From the cell containing the given text, extract its center point as (X, Y) coordinate. 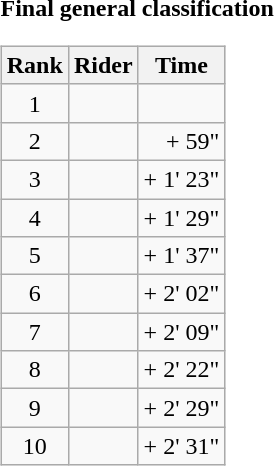
+ 1' 37" (182, 256)
+ 2' 09" (182, 332)
4 (34, 217)
5 (34, 256)
9 (34, 408)
+ 2' 02" (182, 294)
+ 2' 31" (182, 446)
+ 2' 22" (182, 370)
Rank (34, 65)
8 (34, 370)
+ 1' 29" (182, 217)
+ 1' 23" (182, 179)
+ 2' 29" (182, 408)
7 (34, 332)
3 (34, 179)
2 (34, 141)
6 (34, 294)
+ 59" (182, 141)
1 (34, 103)
Time (182, 65)
10 (34, 446)
Rider (103, 65)
